Detect which cell encompasses the target text, then output its (x, y) center coordinate. 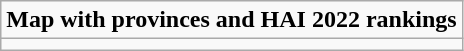
Map with provinces and HAI 2022 rankings (232, 20)
